Detect which cell encompasses the target text, then output its [x, y] center coordinate. 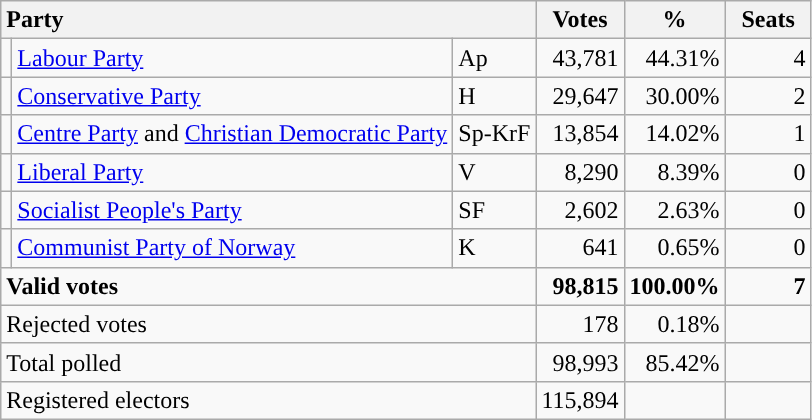
2,602 [580, 210]
14.02% [674, 134]
% [674, 20]
Registered electors [268, 400]
7 [768, 286]
2.63% [674, 210]
0.18% [674, 324]
SF [494, 210]
4 [768, 58]
0.65% [674, 248]
Ap [494, 58]
44.31% [674, 58]
Liberal Party [232, 172]
2 [768, 96]
Sp-KrF [494, 134]
100.00% [674, 286]
43,781 [580, 58]
115,894 [580, 400]
98,815 [580, 286]
Party [268, 20]
Total polled [268, 362]
H [494, 96]
85.42% [674, 362]
Rejected votes [268, 324]
Seats [768, 20]
Conservative Party [232, 96]
Centre Party and Christian Democratic Party [232, 134]
Labour Party [232, 58]
178 [580, 324]
Socialist People's Party [232, 210]
98,993 [580, 362]
K [494, 248]
30.00% [674, 96]
8.39% [674, 172]
13,854 [580, 134]
Valid votes [268, 286]
641 [580, 248]
Votes [580, 20]
8,290 [580, 172]
V [494, 172]
29,647 [580, 96]
Communist Party of Norway [232, 248]
1 [768, 134]
